Pinpoint the cell where the given text exists, returning its (X, Y) midpoint coordinate. 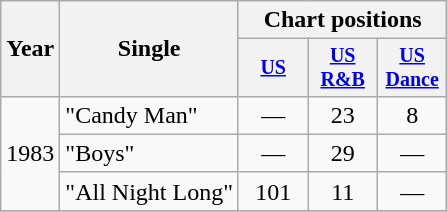
USR&B (342, 68)
"Candy Man" (150, 115)
101 (272, 191)
8 (412, 115)
Year (30, 49)
23 (342, 115)
29 (342, 153)
"All Night Long" (150, 191)
US (272, 68)
11 (342, 191)
Chart positions (342, 20)
"Boys" (150, 153)
USDance (412, 68)
Single (150, 49)
1983 (30, 153)
